Determine the (x, y) coordinate at the center of the cell enclosing the given text.  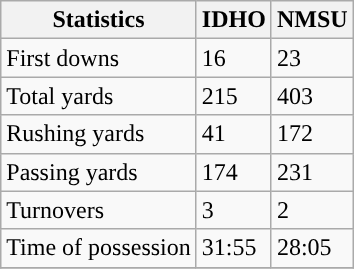
28:05 (312, 248)
3 (234, 210)
IDHO (234, 20)
First downs (99, 58)
31:55 (234, 248)
41 (234, 134)
Total yards (99, 96)
215 (234, 96)
174 (234, 172)
16 (234, 58)
Rushing yards (99, 134)
Statistics (99, 20)
172 (312, 134)
23 (312, 58)
Time of possession (99, 248)
Turnovers (99, 210)
2 (312, 210)
NMSU (312, 20)
403 (312, 96)
Passing yards (99, 172)
231 (312, 172)
